Search for the cell housing the specified text and yield its (X, Y) center coordinate. 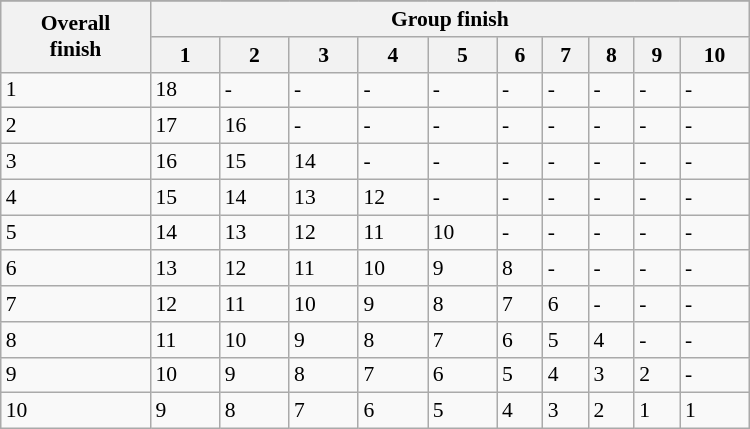
Group finish (450, 19)
17 (184, 126)
18 (184, 90)
Overallfinish (76, 36)
